Scan for the cell matching the given text and deliver its [x, y] coordinate at center. 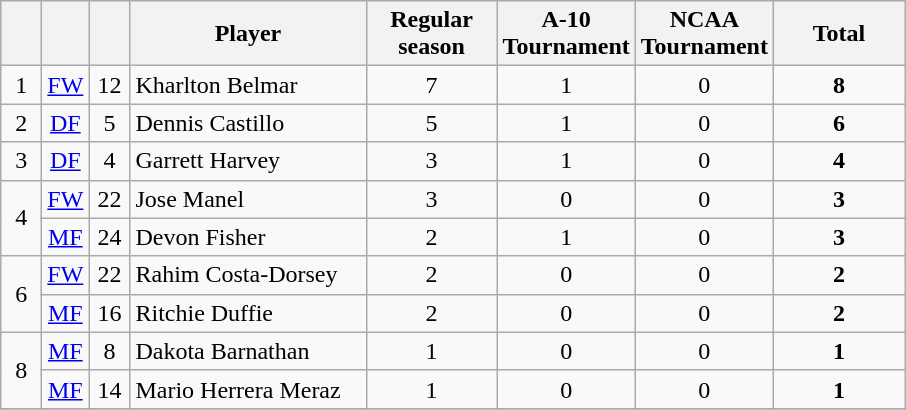
Rahim Costa-Dorsey [248, 275]
Dakota Barnathan [248, 351]
Regular season [432, 34]
Player [248, 34]
A-10 Tournament [566, 34]
Devon Fisher [248, 237]
Kharlton Belmar [248, 85]
Total [838, 34]
Garrett Harvey [248, 161]
24 [110, 237]
7 [432, 85]
16 [110, 313]
14 [110, 389]
12 [110, 85]
Ritchie Duffie [248, 313]
NCAA Tournament [704, 34]
Dennis Castillo [248, 123]
Jose Manel [248, 199]
Mario Herrera Meraz [248, 389]
